Determine the [X, Y] coordinate at the center of the cell enclosing the given text.  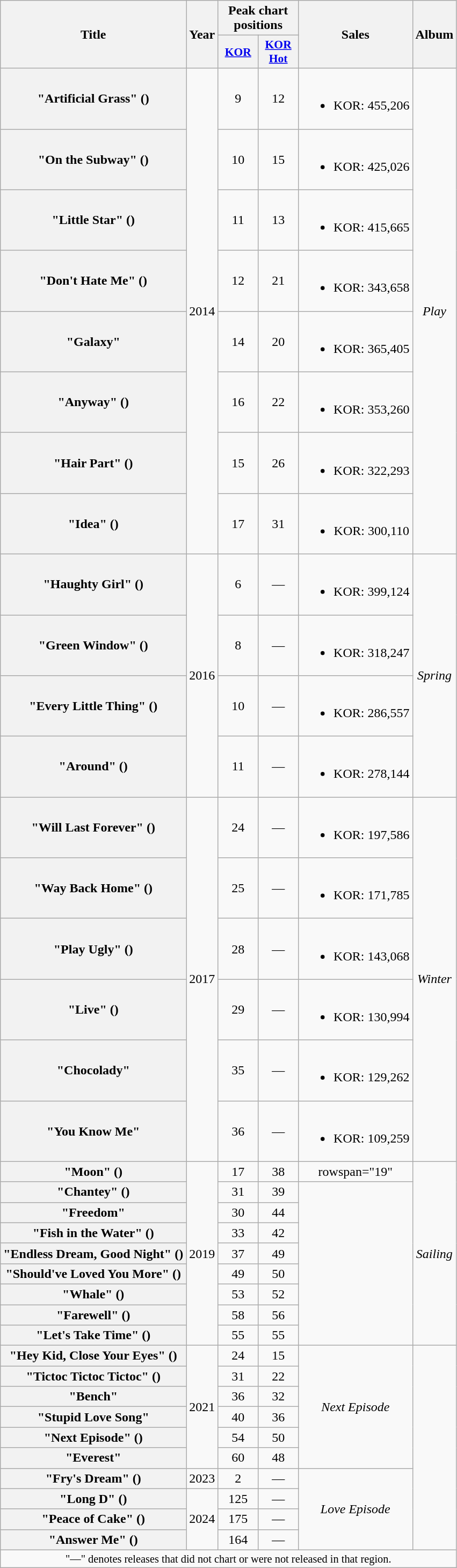
"Everest" [93, 1458]
26 [278, 463]
2014 [202, 311]
14 [238, 342]
175 [238, 1519]
Love Episode [356, 1509]
164 [238, 1540]
"Live" () [93, 1010]
"Bench" [93, 1397]
6 [238, 584]
Play [434, 311]
"Peace of Cake" () [93, 1519]
KOR: 318,247 [356, 645]
Sailing [434, 1254]
KOR: 353,260 [356, 402]
2016 [202, 675]
"Around" () [93, 767]
Album [434, 34]
21 [278, 280]
2 [238, 1478]
2021 [202, 1407]
"Don't Hate Me" () [93, 280]
Winter [434, 979]
Sales [356, 34]
9 [238, 99]
KOR: 343,658 [356, 280]
53 [238, 1294]
Title [93, 34]
125 [238, 1499]
"Haughty Girl" () [93, 584]
2023 [202, 1478]
KOR: 415,665 [356, 220]
"Tictoc Tictoc Tictoc" () [93, 1376]
"Whale" () [93, 1294]
"Long D" () [93, 1499]
"Hey Kid, Close Your Eyes" () [93, 1356]
"—" denotes releases that did not chart or were not released in that region. [229, 1559]
KOR: 365,405 [356, 342]
"Moon" () [93, 1172]
"Fry's Dream" () [93, 1478]
KOR: 278,144 [356, 767]
2024 [202, 1519]
40 [238, 1417]
"Galaxy" [93, 342]
"Will Last Forever" () [93, 827]
33 [238, 1233]
"Answer Me" () [93, 1540]
"Let's Take Time" () [93, 1335]
Peak chartpositions [258, 18]
KOR: 130,994 [356, 1010]
"Artificial Grass" () [93, 99]
KOR: 425,026 [356, 159]
"Hair Part" () [93, 463]
"Chocolady" [93, 1070]
Spring [434, 675]
39 [278, 1192]
44 [278, 1212]
KOR: 322,293 [356, 463]
KOR: 399,124 [356, 584]
60 [238, 1458]
38 [278, 1172]
"Farewell" () [93, 1314]
32 [278, 1397]
28 [238, 949]
42 [278, 1233]
"Green Window" () [93, 645]
13 [278, 220]
KOR: 455,206 [356, 99]
"Play Ugly" () [93, 949]
KOR: 286,557 [356, 706]
rowspan="19" [356, 1172]
KORHot [278, 52]
29 [238, 1010]
52 [278, 1294]
"Chantey" () [93, 1192]
"Anyway" () [93, 402]
KOR: 300,110 [356, 523]
2019 [202, 1254]
58 [238, 1314]
KOR: 109,259 [356, 1131]
54 [238, 1437]
16 [238, 402]
KOR: 171,785 [356, 888]
20 [278, 342]
KOR: 197,586 [356, 827]
"Little Star" () [93, 220]
"Way Back Home" () [93, 888]
56 [278, 1314]
"Freedom" [93, 1212]
Year [202, 34]
Next Episode [356, 1407]
2017 [202, 979]
"Next Episode" () [93, 1437]
"On the Subway" () [93, 159]
"Endless Dream, Good Night" () [93, 1253]
8 [238, 645]
48 [278, 1458]
KOR: 129,262 [356, 1070]
30 [238, 1212]
KOR: 143,068 [356, 949]
"Idea" () [93, 523]
37 [238, 1253]
35 [238, 1070]
"Stupid Love Song" [93, 1417]
KOR [238, 52]
"You Know Me" [93, 1131]
"Every Little Thing" () [93, 706]
"Fish in the Water" () [93, 1233]
"Should've Loved You More" () [93, 1274]
25 [238, 888]
